Find where the given text appears and provide that cell's center as (x, y) coordinate. 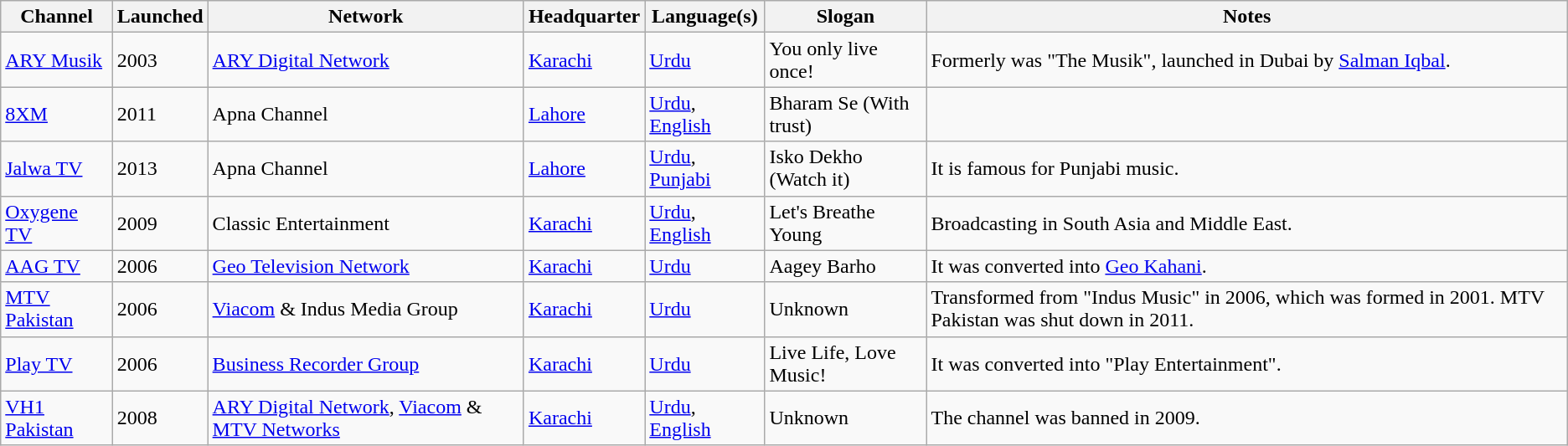
Jalwa TV (57, 169)
Language(s) (705, 17)
Let's Breathe Young (846, 223)
Headquarter (584, 17)
ARY Digital Network (365, 60)
MTV Pakistan (57, 310)
2008 (160, 418)
Transformed from "Indus Music" in 2006, which was formed in 2001. MTV Pakistan was shut down in 2011. (1246, 310)
Live Life, Love Music! (846, 363)
Oxygene TV (57, 223)
Viacom & Indus Media Group (365, 310)
Isko Dekho (Watch it) (846, 169)
2003 (160, 60)
Geo Television Network (365, 266)
Formerly was "The Musik", launched in Dubai by Salman Iqbal. (1246, 60)
2011 (160, 114)
ARY Musik (57, 60)
Launched (160, 17)
You only live once! (846, 60)
Aagey Barho (846, 266)
2009 (160, 223)
It was converted into Geo Kahani. (1246, 266)
It is famous for Punjabi music. (1246, 169)
Play TV (57, 363)
Slogan (846, 17)
8XM (57, 114)
Classic Entertainment (365, 223)
Network (365, 17)
Broadcasting in South Asia and Middle East. (1246, 223)
Urdu, Punjabi (705, 169)
Notes (1246, 17)
2013 (160, 169)
ARY Digital Network, Viacom & MTV Networks (365, 418)
Channel (57, 17)
Bharam Se (With trust) (846, 114)
Business Recorder Group (365, 363)
VH1 Pakistan (57, 418)
It was converted into "Play Entertainment". (1246, 363)
AAG TV (57, 266)
The channel was banned in 2009. (1246, 418)
